Pinpoint the cell where the given text exists, returning its [x, y] midpoint coordinate. 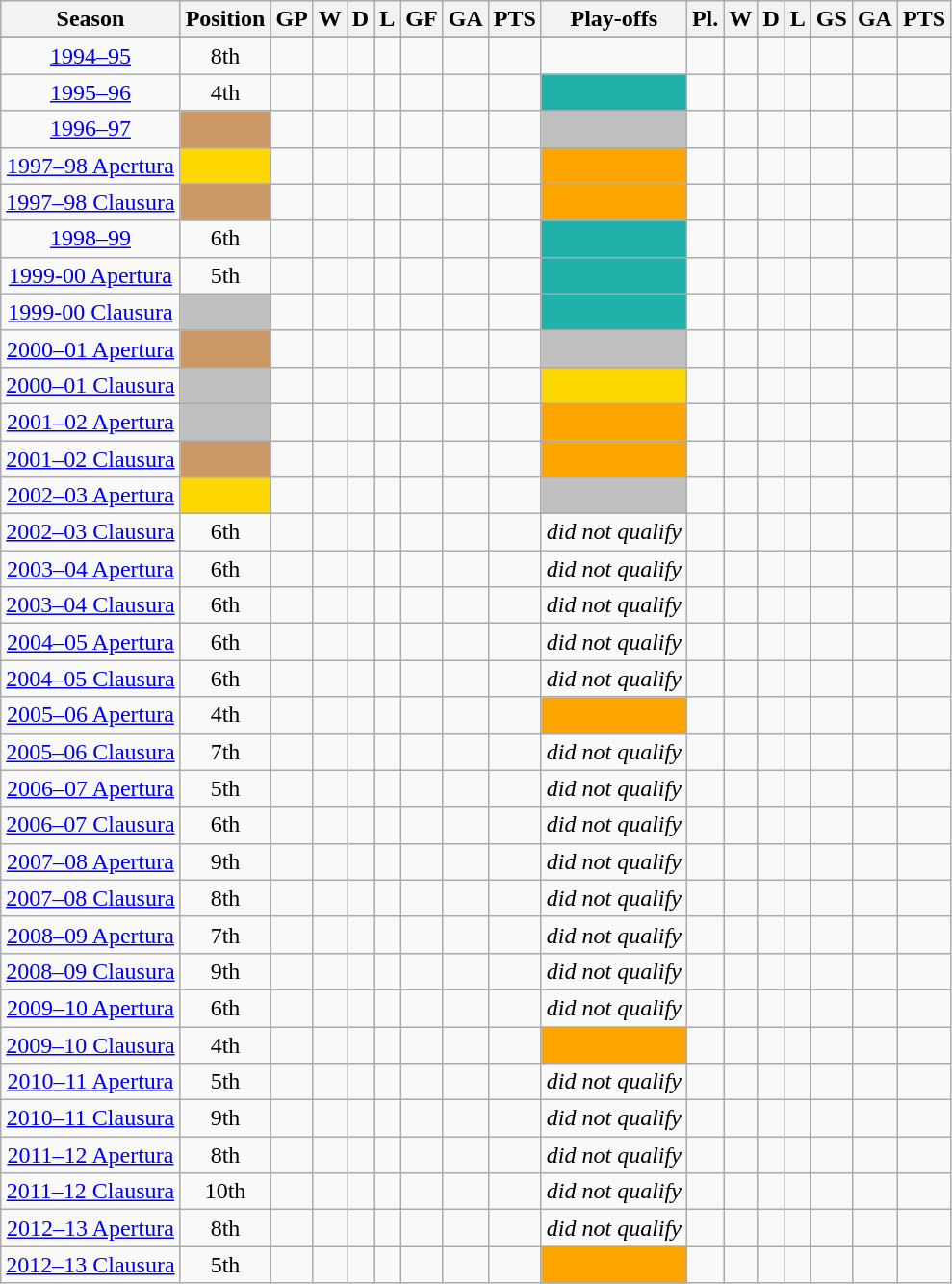
2011–12 Apertura [90, 1155]
2001–02 Clausura [90, 459]
2006–07 Clausura [90, 825]
2004–05 Clausura [90, 679]
2003–04 Clausura [90, 605]
Pl. [705, 19]
2010–11 Clausura [90, 1118]
1995–96 [90, 92]
2009–10 Apertura [90, 1008]
1996–97 [90, 129]
2008–09 Clausura [90, 971]
1999-00 Clausura [90, 312]
1994–95 [90, 56]
2005–06 Apertura [90, 715]
2009–10 Clausura [90, 1044]
2006–07 Apertura [90, 788]
10th [225, 1192]
1997–98 Apertura [90, 166]
Season [90, 19]
2000–01 Apertura [90, 348]
2012–13 Clausura [90, 1265]
2000–01 Clausura [90, 385]
GS [832, 19]
2011–12 Clausura [90, 1192]
2008–09 Apertura [90, 935]
2010–11 Apertura [90, 1082]
2001–02 Apertura [90, 422]
Position [225, 19]
1997–98 Clausura [90, 202]
2005–06 Clausura [90, 752]
2002–03 Clausura [90, 532]
2003–04 Apertura [90, 569]
1998–99 [90, 239]
2002–03 Apertura [90, 496]
GF [422, 19]
Play-offs [614, 19]
GP [292, 19]
2007–08 Apertura [90, 861]
2004–05 Apertura [90, 642]
2012–13 Apertura [90, 1228]
1999-00 Apertura [90, 275]
2007–08 Clausura [90, 898]
